Determine the [X, Y] coordinate at the center of the cell enclosing the given text.  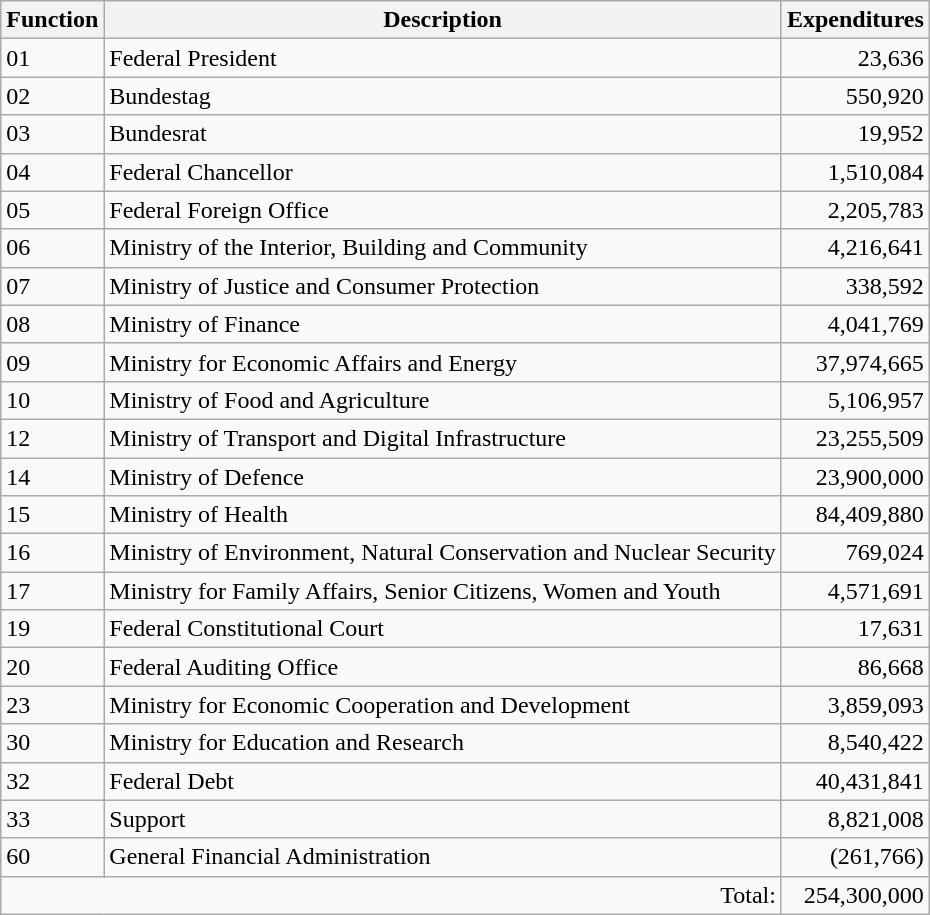
Total: [392, 895]
19 [52, 629]
16 [52, 553]
Federal Constitutional Court [443, 629]
338,592 [855, 286]
Ministry of Food and Agriculture [443, 400]
07 [52, 286]
3,859,093 [855, 705]
32 [52, 781]
Expenditures [855, 20]
84,409,880 [855, 515]
23,900,000 [855, 477]
General Financial Administration [443, 857]
23,636 [855, 58]
4,041,769 [855, 324]
Ministry for Family Affairs, Senior Citizens, Women and Youth [443, 591]
86,668 [855, 667]
Ministry of Health [443, 515]
Ministry for Economic Cooperation and Development [443, 705]
769,024 [855, 553]
12 [52, 438]
1,510,084 [855, 172]
03 [52, 134]
Ministry of Environment, Natural Conservation and Nuclear Security [443, 553]
254,300,000 [855, 895]
10 [52, 400]
Ministry of Defence [443, 477]
8,540,422 [855, 743]
01 [52, 58]
06 [52, 248]
30 [52, 743]
04 [52, 172]
Bundestag [443, 96]
4,216,641 [855, 248]
14 [52, 477]
2,205,783 [855, 210]
17 [52, 591]
550,920 [855, 96]
Support [443, 819]
Federal Chancellor [443, 172]
08 [52, 324]
02 [52, 96]
33 [52, 819]
5,106,957 [855, 400]
60 [52, 857]
40,431,841 [855, 781]
Ministry of the Interior, Building and Community [443, 248]
Function [52, 20]
Ministry of Finance [443, 324]
Federal Foreign Office [443, 210]
Ministry of Transport and Digital Infrastructure [443, 438]
05 [52, 210]
17,631 [855, 629]
23,255,509 [855, 438]
8,821,008 [855, 819]
Federal President [443, 58]
19,952 [855, 134]
15 [52, 515]
Bundesrat [443, 134]
Federal Debt [443, 781]
Ministry for Economic Affairs and Energy [443, 362]
20 [52, 667]
(261,766) [855, 857]
Ministry for Education and Research [443, 743]
Federal Auditing Office [443, 667]
09 [52, 362]
4,571,691 [855, 591]
23 [52, 705]
37,974,665 [855, 362]
Ministry of Justice and Consumer Protection [443, 286]
Description [443, 20]
